Locate the cell with the specified text and output its (x, y) center coordinate. 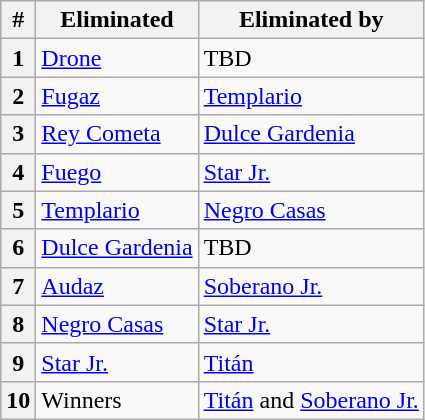
Titán (311, 362)
Fugaz (117, 96)
Soberano Jr. (311, 286)
10 (18, 400)
Audaz (117, 286)
7 (18, 286)
Eliminated (117, 20)
8 (18, 324)
Drone (117, 58)
Titán and Soberano Jr. (311, 400)
Fuego (117, 172)
1 (18, 58)
Winners (117, 400)
2 (18, 96)
9 (18, 362)
Rey Cometa (117, 134)
Eliminated by (311, 20)
4 (18, 172)
6 (18, 248)
3 (18, 134)
# (18, 20)
5 (18, 210)
